For the text-containing cell, return its midpoint in [x, y] coordinate format. 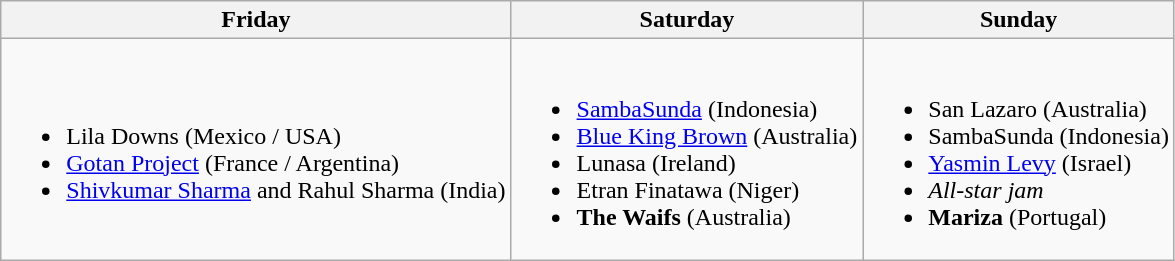
Lila Downs (Mexico / USA)Gotan Project (France / Argentina)Shivkumar Sharma and Rahul Sharma (India) [256, 150]
SambaSunda (Indonesia)Blue King Brown (Australia)Lunasa (Ireland)Etran Finatawa (Niger)The Waifs (Australia) [687, 150]
San Lazaro (Australia)SambaSunda (Indonesia)Yasmin Levy (Israel)All-star jamMariza (Portugal) [1019, 150]
Saturday [687, 20]
Sunday [1019, 20]
Friday [256, 20]
